Provide the (x, y) coordinate of the cell's center where the given text is located.  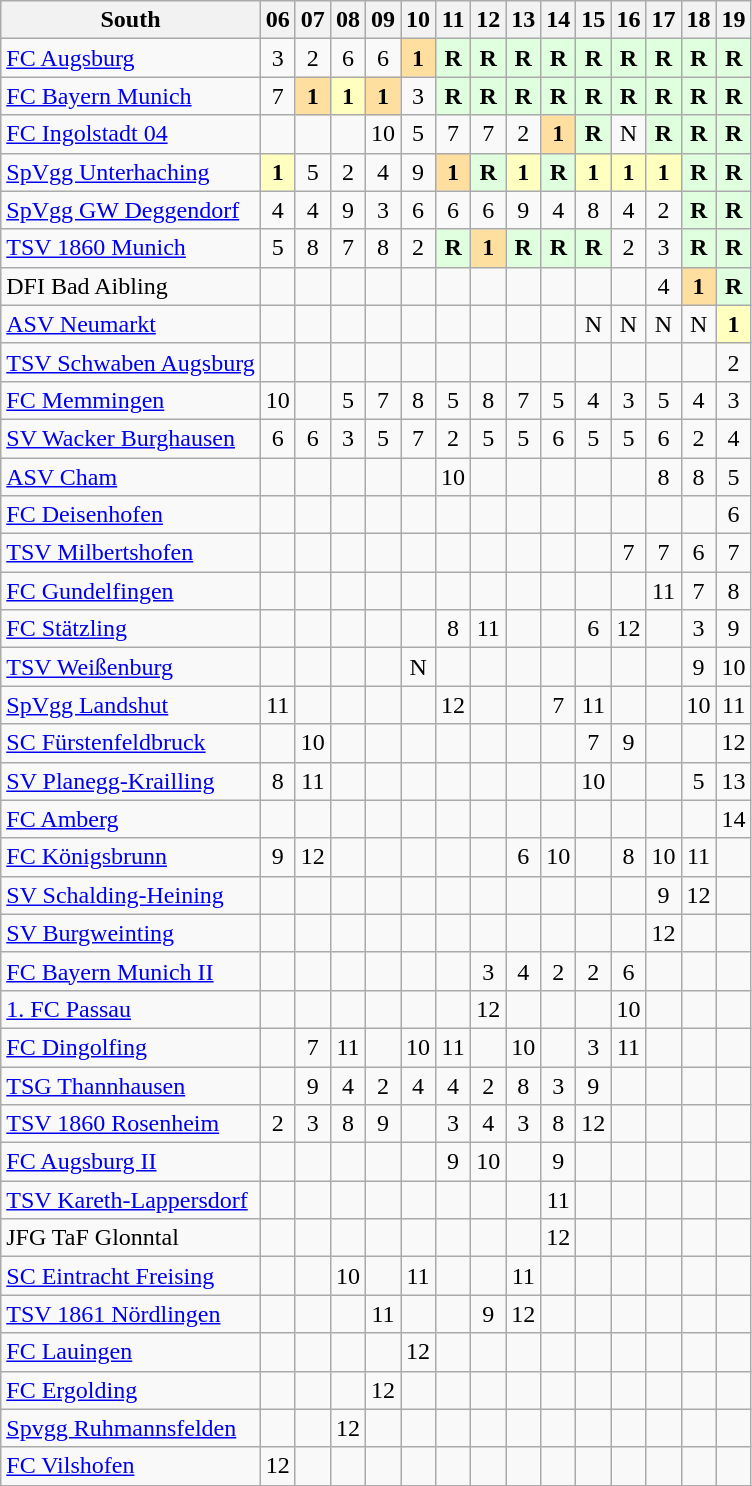
FC Gundelfingen (131, 591)
ASV Cham (131, 477)
FC Memmingen (131, 400)
FC Stätzling (131, 629)
15 (594, 20)
TSV Weißenburg (131, 667)
SV Schalding-Heining (131, 895)
TSV 1860 Rosenheim (131, 1124)
07 (312, 20)
FC Lauingen (131, 1352)
TSG Thannhausen (131, 1085)
16 (628, 20)
SC Eintracht Freising (131, 1276)
TSV Kareth-Lappersdorf (131, 1200)
TSV Schwaben Augsburg (131, 362)
SpVgg Landshut (131, 705)
TSV 1861 Nördlingen (131, 1314)
TSV Milbertshofen (131, 553)
FC Ingolstadt 04 (131, 134)
South (131, 20)
FC Augsburg II (131, 1162)
FC Dingolfing (131, 1047)
09 (382, 20)
06 (278, 20)
FC Amberg (131, 819)
DFI Bad Aibling (131, 286)
SV Wacker Burghausen (131, 438)
1. FC Passau (131, 1009)
FC Deisenhofen (131, 515)
FC Ergolding (131, 1390)
SpVgg Unterhaching (131, 172)
FC Vilshofen (131, 1466)
SpVgg GW Deggendorf (131, 210)
SC Fürstenfeldbruck (131, 743)
FC Königsbrunn (131, 857)
JFG TaF Glonntal (131, 1238)
17 (664, 20)
18 (698, 20)
FC Augsburg (131, 58)
ASV Neumarkt (131, 324)
08 (348, 20)
FC Bayern Munich (131, 96)
SV Planegg-Krailling (131, 781)
SV Burgweinting (131, 933)
Spvgg Ruhmannsfelden (131, 1428)
19 (734, 20)
TSV 1860 Munich (131, 248)
FC Bayern Munich II (131, 971)
